Return the (X, Y) coordinate for the center point of the cell that contains the specified text.  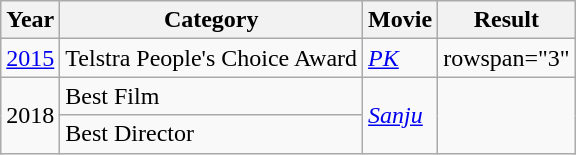
Telstra People's Choice Award (212, 58)
2015 (30, 58)
Movie (400, 20)
PK (400, 58)
Year (30, 20)
2018 (30, 115)
Category (212, 20)
Best Film (212, 96)
rowspan="3" (507, 58)
Best Director (212, 134)
Result (507, 20)
Sanju (400, 115)
